Return the [X, Y] coordinate for the center point of the cell that contains the specified text.  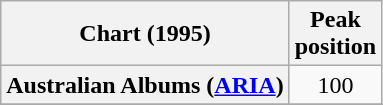
100 [335, 85]
Peakposition [335, 34]
Chart (1995) [145, 34]
Australian Albums (ARIA) [145, 85]
